Pinpoint the cell where the given text exists, returning its [X, Y] midpoint coordinate. 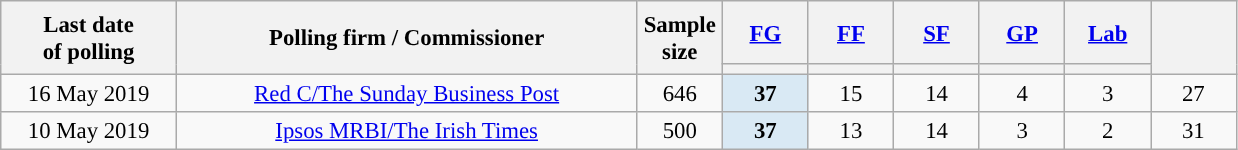
27 [1193, 94]
Ipsos MRBI/The Irish Times [406, 131]
646 [680, 94]
GP [1022, 32]
13 [851, 131]
31 [1193, 131]
16 May 2019 [89, 94]
Red C/The Sunday Business Post [406, 94]
Samplesize [680, 38]
2 [1108, 131]
500 [680, 131]
Polling firm / Commissioner [406, 38]
Lab [1108, 32]
4 [1022, 94]
15 [851, 94]
FF [851, 32]
FG [766, 32]
Last dateof polling [89, 38]
10 May 2019 [89, 131]
SF [937, 32]
